Return the (x, y) coordinate for the center point of the cell that contains the specified text.  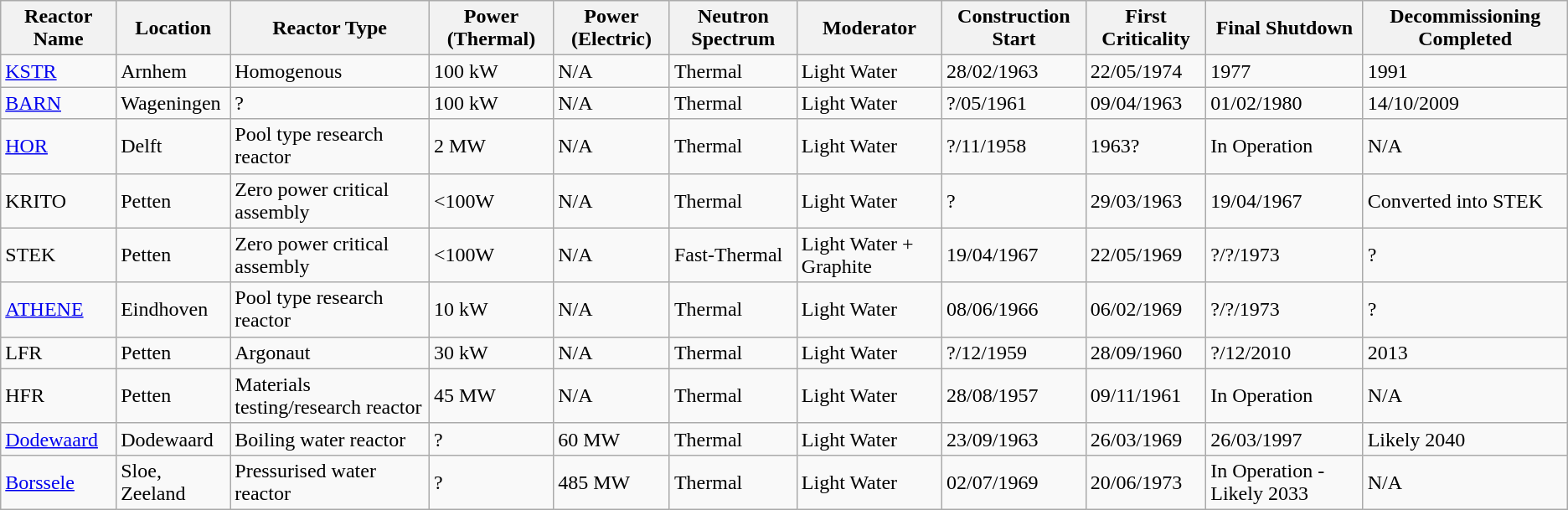
2 MW (491, 146)
23/09/1963 (1014, 439)
20/06/1973 (1146, 482)
60 MW (611, 439)
Construction Start (1014, 28)
28/09/1960 (1146, 353)
?/12/2010 (1285, 353)
Borssele (59, 482)
06/02/1969 (1146, 310)
Argonaut (330, 353)
HOR (59, 146)
26/03/1969 (1146, 439)
Reactor Name (59, 28)
Pressurised water reactor (330, 482)
14/10/2009 (1465, 103)
Delft (173, 146)
Location (173, 28)
Homogenous (330, 71)
10 kW (491, 310)
1977 (1285, 71)
Neutron Spectrum (733, 28)
29/03/1963 (1146, 201)
02/07/1969 (1014, 482)
LFR (59, 353)
30 kW (491, 353)
1991 (1465, 71)
485 MW (611, 482)
22/05/1974 (1146, 71)
01/02/1980 (1285, 103)
22/05/1969 (1146, 255)
Light Water + Graphite (869, 255)
2013 (1465, 353)
1963? (1146, 146)
Final Shutdown (1285, 28)
45 MW (491, 395)
?/05/1961 (1014, 103)
BARN (59, 103)
Fast-Thermal (733, 255)
Eindhoven (173, 310)
KRITO (59, 201)
KSTR (59, 71)
HFR (59, 395)
Power (Thermal) (491, 28)
Materials testing/research reactor (330, 395)
Converted into STEK (1465, 201)
First Criticality (1146, 28)
Moderator (869, 28)
Likely 2040 (1465, 439)
28/08/1957 (1014, 395)
26/03/1997 (1285, 439)
STEK (59, 255)
28/02/1963 (1014, 71)
Decommissioning Completed (1465, 28)
Reactor Type (330, 28)
Wageningen (173, 103)
ATHENE (59, 310)
Arnhem (173, 71)
Boiling water reactor (330, 439)
?/12/1959 (1014, 353)
?/11/1958 (1014, 146)
09/04/1963 (1146, 103)
09/11/1961 (1146, 395)
Power (Electric) (611, 28)
Sloe, Zeeland (173, 482)
08/06/1966 (1014, 310)
In Operation - Likely 2033 (1285, 482)
